Find where the given text appears and provide that cell's center as (x, y) coordinate. 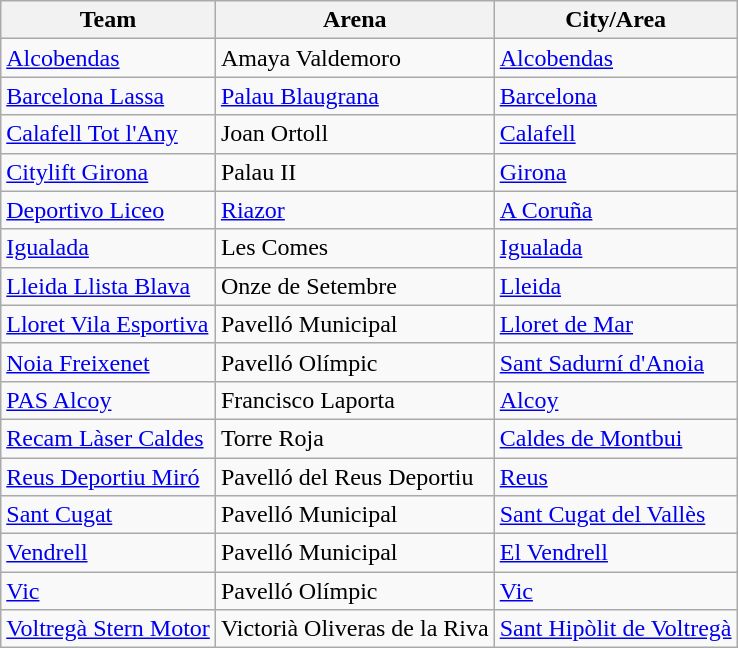
Lloret de Mar (616, 324)
City/Area (616, 20)
Deportivo Liceo (108, 210)
PAS Alcoy (108, 400)
Amaya Valdemoro (354, 58)
Torre Roja (354, 438)
Team (108, 20)
Victorià Oliveras de la Riva (354, 629)
Noia Freixenet (108, 362)
Arena (354, 20)
El Vendrell (616, 553)
Sant Sadurní d'Anoia (616, 362)
Caldes de Montbui (616, 438)
Riazor (354, 210)
Recam Làser Caldes (108, 438)
Les Comes (354, 248)
A Coruña (616, 210)
Barcelona Lassa (108, 96)
Voltregà Stern Motor (108, 629)
Lleida Llista Blava (108, 286)
Joan Ortoll (354, 134)
Barcelona (616, 96)
Pavelló del Reus Deportiu (354, 477)
Calafell Tot l'Any (108, 134)
Lloret Vila Esportiva (108, 324)
Sant Hipòlit de Voltregà (616, 629)
Calafell (616, 134)
Sant Cugat del Vallès (616, 515)
Palau Blaugrana (354, 96)
Girona (616, 172)
Lleida (616, 286)
Vendrell (108, 553)
Francisco Laporta (354, 400)
Sant Cugat (108, 515)
Citylift Girona (108, 172)
Alcoy (616, 400)
Reus Deportiu Miró (108, 477)
Reus (616, 477)
Onze de Setembre (354, 286)
Palau II (354, 172)
